Capture the cell that displays the provided text and extract its (X, Y) central coordinate. 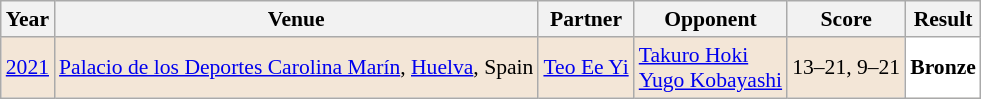
Bronze (943, 68)
Palacio de los Deportes Carolina Marín, Huelva, Spain (296, 68)
Venue (296, 19)
Result (943, 19)
Teo Ee Yi (586, 68)
13–21, 9–21 (846, 68)
Takuro Hoki Yugo Kobayashi (710, 68)
Year (28, 19)
Score (846, 19)
2021 (28, 68)
Opponent (710, 19)
Partner (586, 19)
